Find where the given text appears and provide that cell's center as [x, y] coordinate. 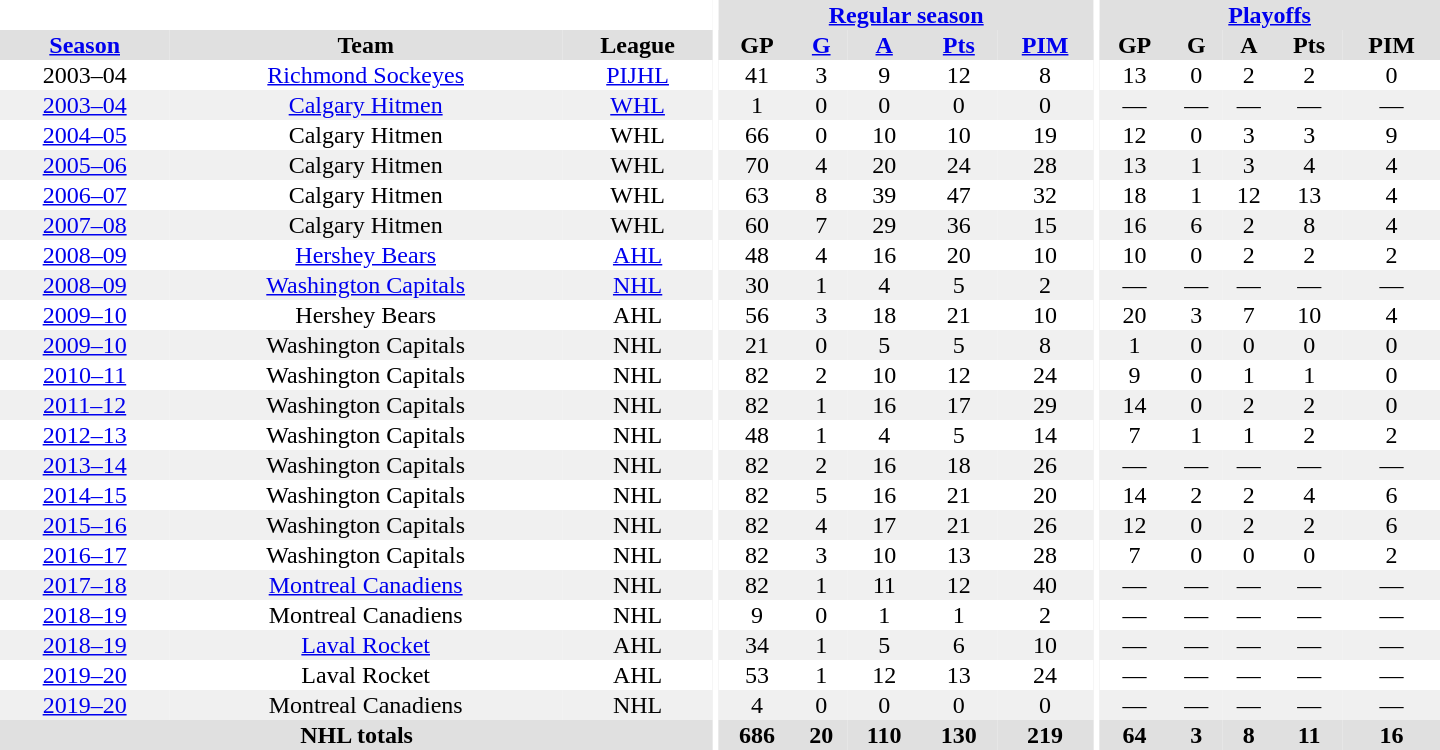
63 [757, 195]
Richmond Sockeyes [366, 75]
2015–16 [84, 525]
15 [1046, 225]
60 [757, 225]
39 [884, 195]
2010–11 [84, 375]
PIJHL [638, 75]
41 [757, 75]
2012–13 [84, 435]
70 [757, 165]
219 [1046, 735]
2004–05 [84, 135]
19 [1046, 135]
2005–06 [84, 165]
40 [1046, 585]
NHL totals [356, 735]
Team [366, 45]
130 [959, 735]
Regular season [906, 15]
66 [757, 135]
32 [1046, 195]
2013–14 [84, 465]
64 [1134, 735]
2011–12 [84, 405]
2014–15 [84, 495]
34 [757, 645]
2016–17 [84, 555]
47 [959, 195]
110 [884, 735]
2007–08 [84, 225]
30 [757, 285]
Playoffs [1270, 15]
56 [757, 315]
Season [84, 45]
686 [757, 735]
2017–18 [84, 585]
53 [757, 675]
36 [959, 225]
2006–07 [84, 195]
League [638, 45]
